Locate the cell with the specified text and output its [x, y] center coordinate. 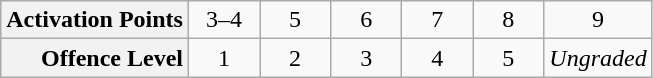
Offence Level [95, 58]
4 [438, 58]
3–4 [224, 20]
Ungraded [598, 58]
Activation Points [95, 20]
6 [366, 20]
1 [224, 58]
8 [508, 20]
2 [296, 58]
7 [438, 20]
3 [366, 58]
9 [598, 20]
